Scan for the cell matching the given text and deliver its [X, Y] coordinate at center. 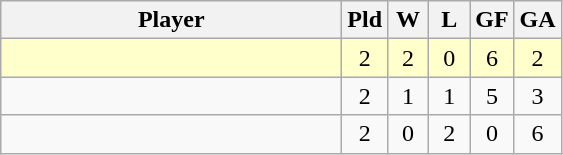
5 [492, 96]
L [450, 20]
3 [538, 96]
Player [172, 20]
GF [492, 20]
W [408, 20]
Pld [365, 20]
GA [538, 20]
